Detect which cell encompasses the target text, then output its (X, Y) center coordinate. 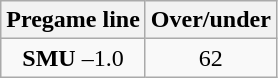
62 (210, 58)
Pregame line (74, 20)
Over/under (210, 20)
SMU –1.0 (74, 58)
